Pinpoint the cell where the given text exists, returning its [x, y] midpoint coordinate. 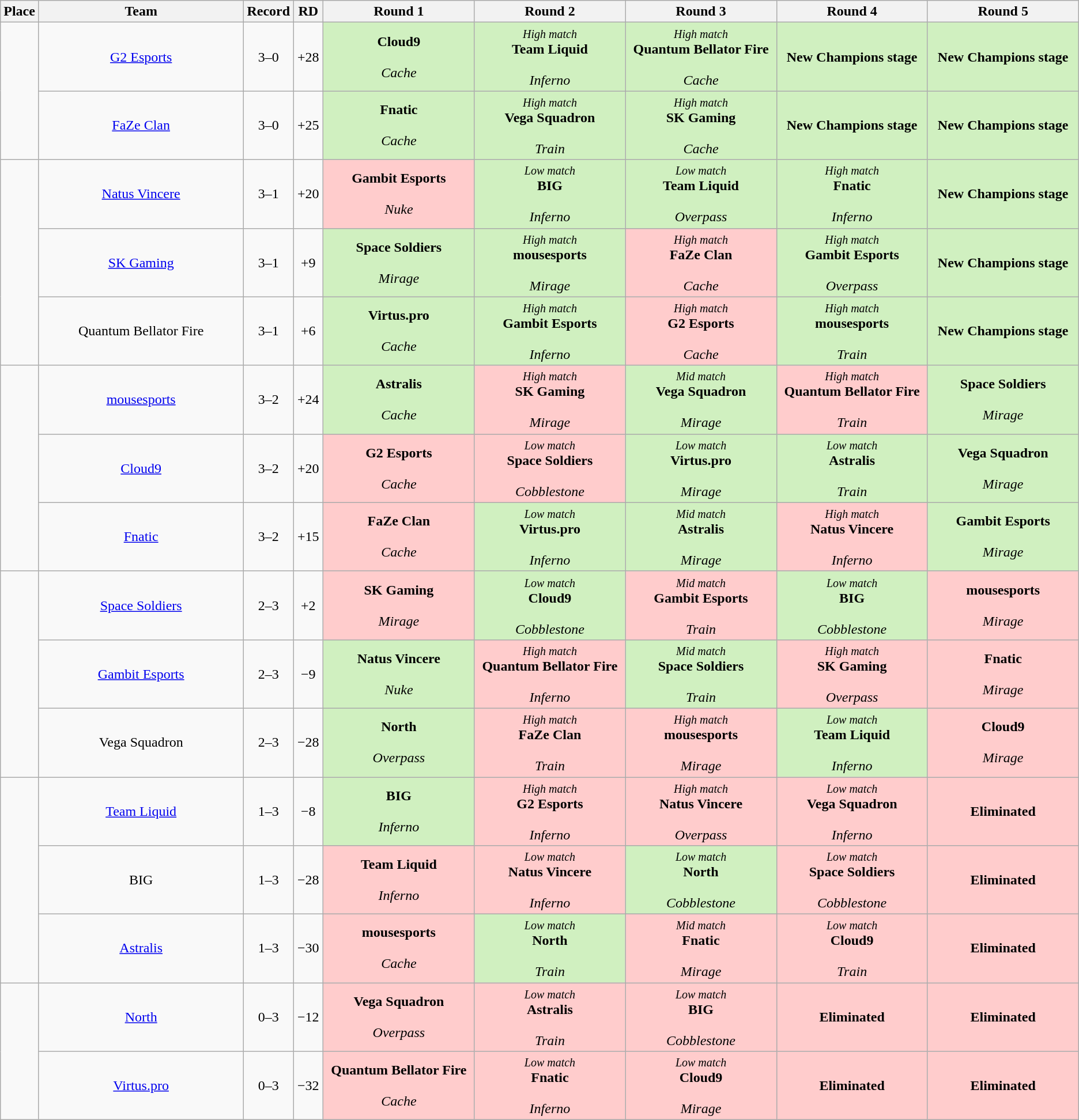
−30 [308, 948]
Quantum Bellator Fire [141, 331]
High matchSK GamingOverpass [852, 674]
High matchNatus VincereInferno [852, 537]
Astralis [141, 948]
High matchNatus VincereOverpass [701, 811]
Low matchTeam LiquidInferno [852, 742]
BIG [141, 880]
Low matchBIGInferno [550, 194]
mousesports [141, 400]
High matchFaZe ClanCache [701, 263]
+25 [308, 126]
Mid matchSpace SoldiersTrain [701, 674]
Fnatic [141, 537]
Mid matchGambit EsportsTrain [701, 605]
Low matchFnaticInferno [550, 1085]
+2 [308, 605]
SK Gaming [141, 263]
+28 [308, 56]
Mid matchFnaticMirage [701, 948]
FnaticMirage [1003, 674]
AstralisCache [399, 400]
FaZe ClanCache [399, 537]
High matchFaZe ClanTrain [550, 742]
Quantum Bellator FireCache [399, 1085]
Team Liquid [141, 811]
Natus Vincere [141, 194]
Cloud9Mirage [1003, 742]
Vega SquadronOverpass [399, 1017]
Gambit EsportsMirage [1003, 537]
+15 [308, 537]
Natus VincereNuke [399, 674]
Low matchNorthTrain [550, 948]
Low matchVirtus.proInferno [550, 537]
High matchGambit EsportsInferno [550, 331]
Round 3 [701, 12]
mousesportsMirage [1003, 605]
RD [308, 12]
High matchG2 EsportsInferno [550, 811]
Cloud9 [141, 468]
+24 [308, 400]
+6 [308, 331]
Mid matchAstralisMirage [701, 537]
High matchSK GamingCache [701, 126]
G2 Esports [141, 56]
Mid matchVega SquadronMirage [701, 400]
Round 2 [550, 12]
Space Soldiers [141, 605]
NorthOverpass [399, 742]
High matchGambit EsportsOverpass [852, 263]
Low matchCloud9Cobblestone [550, 605]
Round 1 [399, 12]
FaZe Clan [141, 126]
+9 [308, 263]
FnaticCache [399, 126]
Virtus.proCache [399, 331]
High matchTeam LiquidInferno [550, 56]
Round 4 [852, 12]
High matchFnaticInferno [852, 194]
Gambit EsportsNuke [399, 194]
North [141, 1017]
Place [20, 12]
High matchVega SquadronTrain [550, 126]
Round 5 [1003, 12]
Cloud9Cache [399, 56]
High matchG2 EsportsCache [701, 331]
Virtus.pro [141, 1085]
−9 [308, 674]
mousesportsCache [399, 948]
−8 [308, 811]
Low matchTeam LiquidOverpass [701, 194]
Low matchCloud9Mirage [701, 1085]
Gambit Esports [141, 674]
Team [141, 12]
G2 EsportsCache [399, 468]
−32 [308, 1085]
High matchQuantum Bellator FireTrain [852, 400]
Vega Squadron [141, 742]
Low matchNorthCobblestone [701, 880]
Low matchCloud9Train [852, 948]
Vega SquadronMirage [1003, 468]
High matchmousesportsTrain [852, 331]
SK GamingMirage [399, 605]
High matchQuantum Bellator FireInferno [550, 674]
High matchSK GamingMirage [550, 400]
BIGInferno [399, 811]
High matchQuantum Bellator FireCache [701, 56]
Team LiquidInferno [399, 880]
Low matchVega SquadronInferno [852, 811]
Low matchNatus VincereInferno [550, 880]
−12 [308, 1017]
Record [269, 12]
Low matchVirtus.proMirage [701, 468]
